Extract the (x, y) coordinate from the center of the cell holding the provided text.  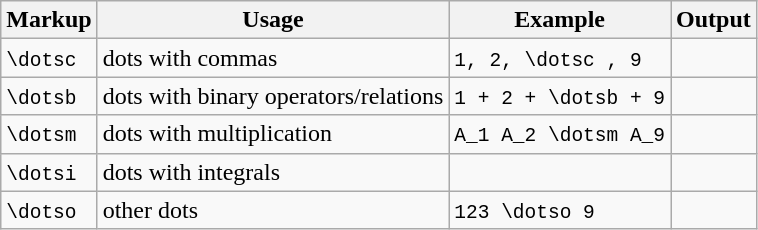
Markup (49, 20)
dots with multiplication (273, 134)
\dotsi (49, 172)
\dotsc (49, 58)
dots with binary operators/relations (273, 96)
dots with integrals (273, 172)
\dotsb (49, 96)
123 \dotso 9 (560, 210)
1, 2, \dotsc , 9 (560, 58)
\dotso (49, 210)
1 + 2 + \dotsb + 9 (560, 96)
Usage (273, 20)
Example (560, 20)
dots with commas (273, 58)
other dots (273, 210)
\dotsm (49, 134)
Output (714, 20)
A_1 A_2 \dotsm A_9 (560, 134)
